Output the [x, y] coordinate of the center of the cell containing the given text.  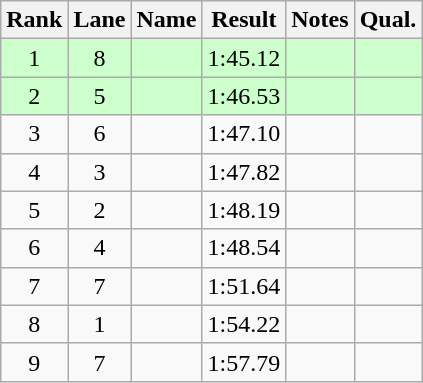
1:48.19 [244, 210]
Notes [320, 20]
1:47.82 [244, 172]
1:54.22 [244, 324]
Name [166, 20]
9 [34, 362]
Lane [100, 20]
Result [244, 20]
1:46.53 [244, 96]
1:48.54 [244, 248]
Qual. [388, 20]
1:57.79 [244, 362]
Rank [34, 20]
1:47.10 [244, 134]
1:45.12 [244, 58]
1:51.64 [244, 286]
